Return [x, y] of the center of cell containing provided text 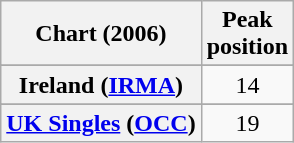
Peakposition [247, 34]
19 [247, 123]
Ireland (IRMA) [101, 85]
14 [247, 85]
Chart (2006) [101, 34]
UK Singles (OCC) [101, 123]
